For the text-containing cell, return its midpoint in [X, Y] coordinate format. 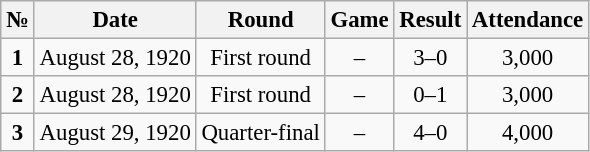
4,000 [528, 133]
№ [18, 20]
Attendance [528, 20]
Quarter-final [260, 133]
Result [430, 20]
1 [18, 58]
2 [18, 95]
4–0 [430, 133]
Round [260, 20]
Game [360, 20]
3–0 [430, 58]
August 29, 1920 [115, 133]
Date [115, 20]
0–1 [430, 95]
3 [18, 133]
